Pinpoint the cell where the given text exists, returning its [x, y] midpoint coordinate. 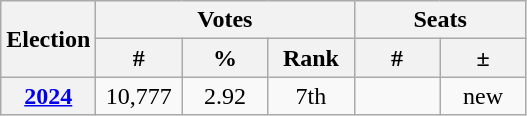
% [225, 58]
Votes [225, 20]
10,777 [139, 96]
Election [48, 39]
Rank [311, 58]
2.92 [225, 96]
± [483, 58]
new [483, 96]
2024 [48, 96]
Seats [440, 20]
7th [311, 96]
